Detect which cell encompasses the target text, then output its [X, Y] center coordinate. 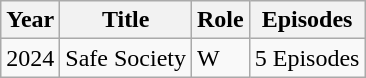
Title [126, 20]
Episodes [307, 20]
5 Episodes [307, 58]
Year [30, 20]
Safe Society [126, 58]
2024 [30, 58]
W [221, 58]
Role [221, 20]
